From the cell containing the given text, extract its center point as [x, y] coordinate. 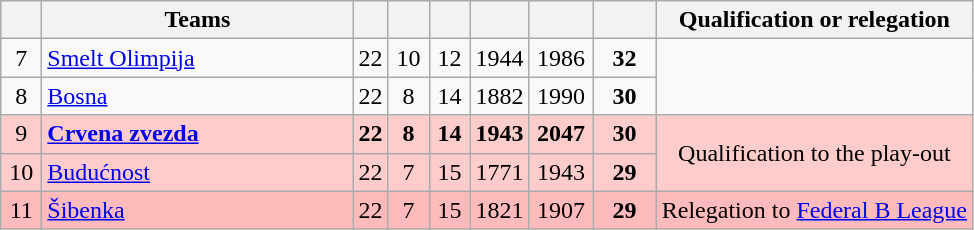
1990 [561, 96]
1986 [561, 58]
Bosna [198, 96]
Qualification to the play-out [814, 153]
Crvena zvezda [198, 134]
Qualification or relegation [814, 20]
Teams [198, 20]
1882 [500, 96]
1907 [561, 210]
Šibenka [198, 210]
1771 [500, 172]
2047 [561, 134]
12 [450, 58]
Relegation to Federal B League [814, 210]
Smelt Olimpija [198, 58]
9 [22, 134]
11 [22, 210]
Budućnost [198, 172]
1944 [500, 58]
1821 [500, 210]
32 [625, 58]
